Capture the cell that displays the provided text and extract its (X, Y) central coordinate. 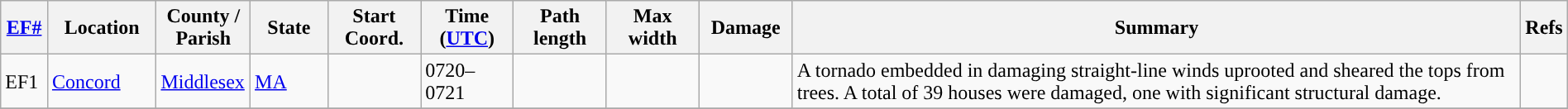
State (289, 28)
Concord (101, 81)
EF# (25, 28)
Time (UTC) (467, 28)
Max width (653, 28)
Middlesex (203, 81)
Refs (1544, 28)
Location (101, 28)
County / Parish (203, 28)
MA (289, 81)
Start Coord. (374, 28)
Summary (1156, 28)
Path length (560, 28)
EF1 (25, 81)
0720–0721 (467, 81)
Damage (746, 28)
